Output the [X, Y] coordinate of the center of the cell containing the given text.  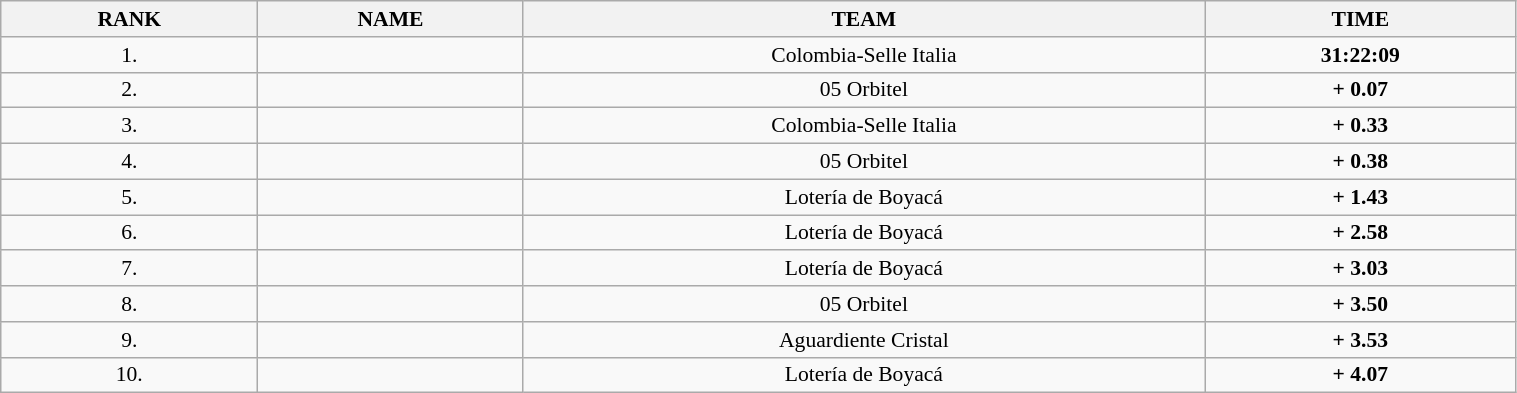
7. [130, 269]
+ 0.33 [1360, 126]
NAME [390, 19]
+ 3.50 [1360, 304]
2. [130, 90]
TIME [1360, 19]
3. [130, 126]
10. [130, 375]
+ 3.03 [1360, 269]
RANK [130, 19]
+ 2.58 [1360, 233]
8. [130, 304]
+ 0.38 [1360, 162]
+ 4.07 [1360, 375]
4. [130, 162]
+ 0.07 [1360, 90]
TEAM [864, 19]
31:22:09 [1360, 55]
9. [130, 340]
5. [130, 197]
1. [130, 55]
+ 3.53 [1360, 340]
Aguardiente Cristal [864, 340]
+ 1.43 [1360, 197]
6. [130, 233]
